Return the [x, y] coordinate for the center point of the cell that contains the specified text.  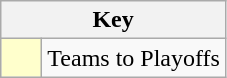
Key [114, 20]
Teams to Playoffs [134, 58]
